Scan for the cell matching the given text and deliver its (X, Y) coordinate at center. 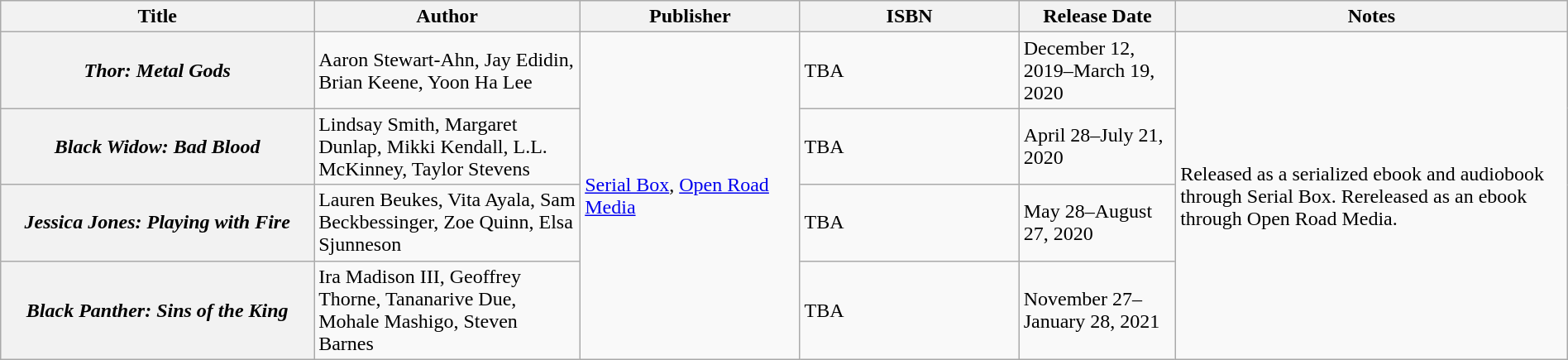
Black Panther: Sins of the King (157, 310)
November 27–January 28, 2021 (1097, 310)
ISBN (910, 17)
May 28–August 27, 2020 (1097, 223)
Released as a serialized ebook and audiobook through Serial Box. Rereleased as an ebook through Open Road Media. (1372, 195)
Ira Madison III, Geoffrey Thorne, Tananarive Due, Mohale Mashigo, Steven Barnes (447, 310)
Title (157, 17)
Serial Box, Open Road Media (690, 195)
Black Widow: Bad Blood (157, 146)
Lindsay Smith, Margaret Dunlap, Mikki Kendall, L.L. McKinney, Taylor Stevens (447, 146)
Thor: Metal Gods (157, 70)
Aaron Stewart-Ahn, Jay Edidin, Brian Keene, Yoon Ha Lee (447, 70)
Lauren Beukes, Vita Ayala, Sam Beckbessinger, Zoe Quinn, Elsa Sjunneson (447, 223)
Publisher (690, 17)
December 12, 2019–March 19, 2020 (1097, 70)
Jessica Jones: Playing with Fire (157, 223)
Notes (1372, 17)
Release Date (1097, 17)
April 28–July 21, 2020 (1097, 146)
Author (447, 17)
